Output the [X, Y] coordinate of the center of the cell containing the given text.  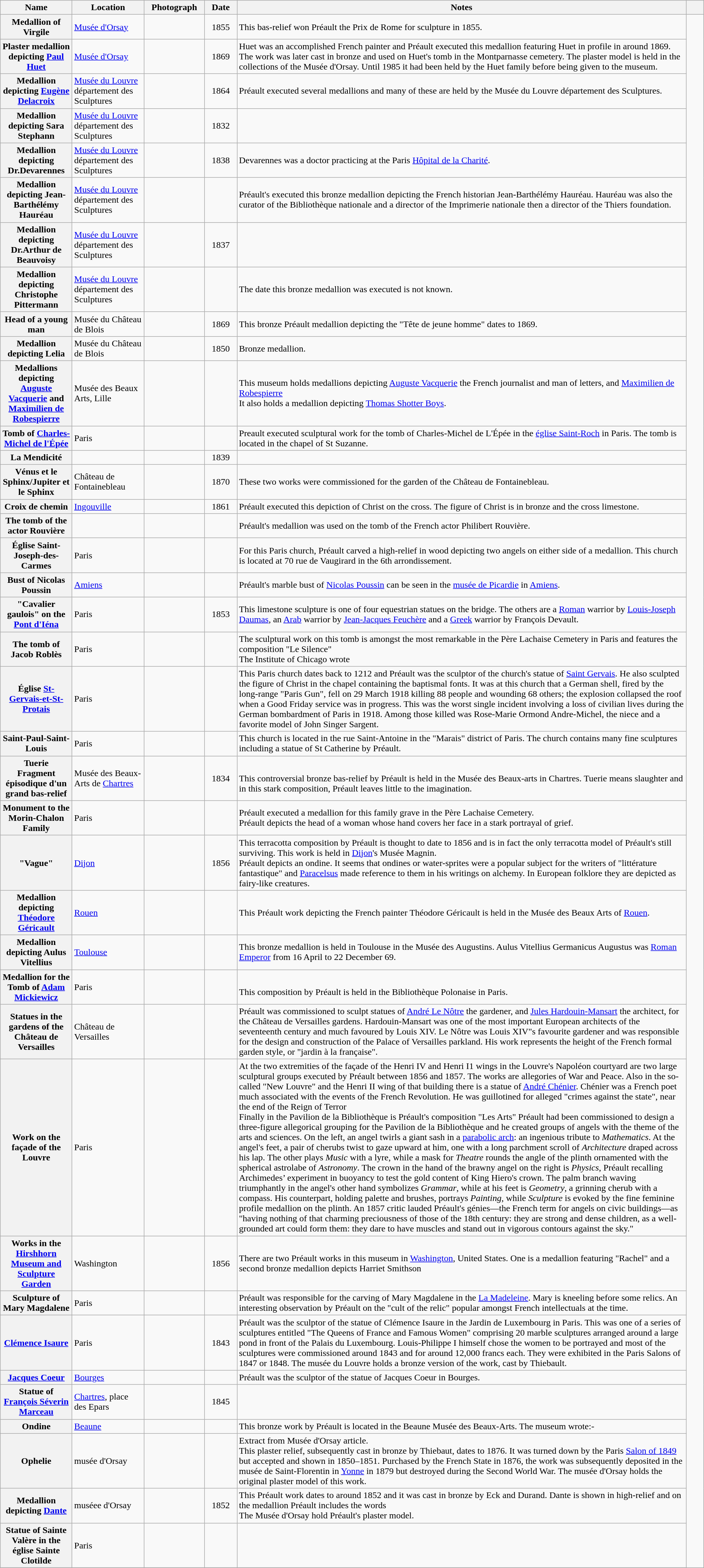
1839 [221, 458]
1838 [221, 160]
1870 [221, 482]
Plaster medallion depicting Paul Huet [36, 56]
Préault's medallion was used on the tomb of the French actor Philibert Rouvière. [461, 526]
The date this bronze medallion was executed is not known. [461, 290]
1834 [221, 778]
Works in the Hirshhorn Museum and Sculpture Garden [36, 1263]
La Mendicité [36, 458]
Date [221, 8]
Sculpture of Mary Magdalene [36, 1303]
Medallion depicting Lelia [36, 348]
Work on the façade of the Louvre [36, 1148]
Préault's marble bust of Nicolas Poussin can be seen in the musée de Picardie in Amiens. [461, 585]
Beaune [108, 1426]
Bust of Nicolas Poussin [36, 585]
Préault executed several medallions and many of these are held by the Musée du Louvre département des Sculptures. [461, 91]
Musée des Beaux Arts, Lille [108, 393]
"Vague" [36, 863]
Medallion depicting Théodore Géricault [36, 912]
Préault was the sculptor of the statue of Jacques Coeur in Bourges. [461, 1377]
These two works were commissioned for the garden of the Château de Fontainebleau. [461, 482]
Amiens [108, 585]
Monument to the Morin-Chalon Family [36, 818]
Medallion depicting Dr.Devarennes [36, 160]
"Cavalier gaulois" on the Pont d'Iéna [36, 614]
Ondine [36, 1426]
Château de Fontainebleau [108, 482]
Bourges [108, 1377]
Château de Versailles [108, 1032]
Statues in the gardens of the Château de Versailles [36, 1032]
The tomb of Jacob Roblès [36, 649]
Église Saint-Joseph-des-Carmes [36, 555]
1845 [221, 1402]
muséee d'Orsay [108, 1506]
Medallion of Virgile [36, 27]
Medallion depicting Eugène Delacroix [36, 91]
Medallions depicting Auguste Vacquerie and Maximilien de Robespierre [36, 393]
Statue of Sainte Valère in the église Sainte Clotilde [36, 1545]
Croix de chemin [36, 506]
This bronze work by Préault is located in the Beaune Musée des Beaux-Arts. The museum wrote:- [461, 1426]
Ingouville [108, 506]
1832 [221, 126]
Tomb of Charles-Michel de l'Épée [36, 438]
Medallion depicting Aulus Vitellius [36, 952]
1850 [221, 348]
1837 [221, 244]
Head of a young man [36, 324]
Statue of François Séverin Marceau [36, 1402]
Name [36, 8]
Medallion for the Tomb of Adam Mickiewicz [36, 987]
Notes [461, 8]
Toulouse [108, 952]
Devarennes was a doctor practicing at the Paris Hôpital de la Charité. [461, 160]
Dijon [108, 863]
Medallion depicting Dr.Arthur de Beauvoisy [36, 244]
The tomb of the actor Rouvière [36, 526]
Rouen [108, 912]
Medallion depicting Sara Stephann [36, 126]
Washington [108, 1263]
1855 [221, 27]
Saint-Paul-Saint-Louis [36, 744]
This bronze Préault medallion depicting the "Tête de jeune homme" dates to 1869. [461, 324]
Photograph [174, 8]
TuerieFragment épisodique d'un grand bas-relief [36, 778]
Clémence Isaure [36, 1343]
Église St-Gervais-et-St-Protais [36, 699]
Jacques Coeur [36, 1377]
musée d'Orsay [108, 1461]
Vénus et le Sphinx/Jupiter et le Sphinx [36, 482]
This Préault work depicting the French painter Théodore Géricault is held in the Musée des Beaux Arts of Rouen. [461, 912]
1843 [221, 1343]
Medallion depicting Dante [36, 1506]
Location [108, 8]
Musée des Beaux-Arts de Chartres [108, 778]
Medallion depicting Christophe Pittermann [36, 290]
This bas-relief won Préault the Prix de Rome for sculpture in 1855. [461, 27]
Medallion depicting Jean-Barthélémy Hauréau [36, 200]
This composition by Préault is held in the Bibliothèque Polonaise in Paris. [461, 987]
Bronze medallion. [461, 348]
1864 [221, 91]
1852 [221, 1506]
1853 [221, 614]
1861 [221, 506]
Chartres, place des Epars [108, 1402]
Ophelie [36, 1461]
Préault executed this depiction of Christ on the cross. The figure of Christ is in bronze and the cross limestone. [461, 506]
